Locate the cell with the specified text and output its [X, Y] center coordinate. 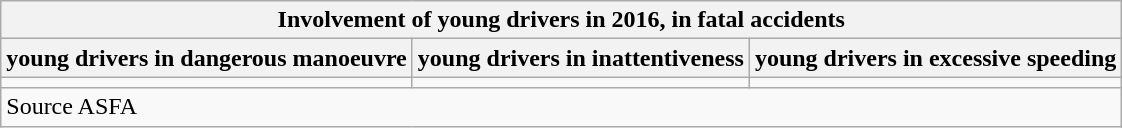
young drivers in dangerous manoeuvre [207, 58]
Involvement of young drivers in 2016, in fatal accidents [562, 20]
young drivers in excessive speeding [935, 58]
young drivers in inattentiveness [580, 58]
Source ASFA [562, 107]
